Locate the cell with the specified text and output its (x, y) center coordinate. 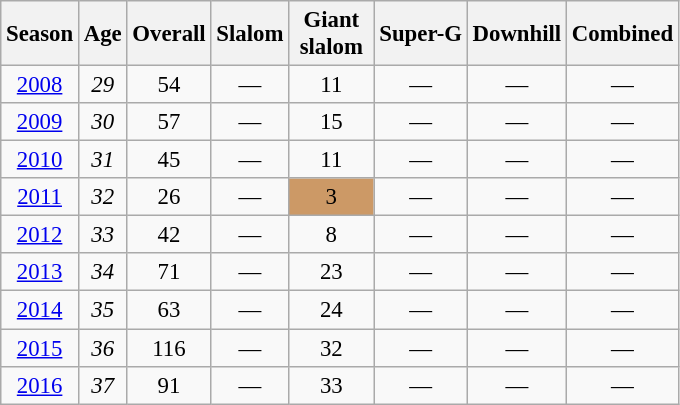
Super-G (420, 34)
2014 (40, 310)
2013 (40, 273)
8 (332, 235)
42 (169, 235)
Slalom (250, 34)
2011 (40, 197)
31 (102, 160)
37 (102, 385)
34 (102, 273)
2015 (40, 348)
2016 (40, 385)
2010 (40, 160)
91 (169, 385)
Combined (623, 34)
71 (169, 273)
Giant slalom (332, 34)
26 (169, 197)
23 (332, 273)
54 (169, 85)
35 (102, 310)
3 (332, 197)
Age (102, 34)
15 (332, 122)
24 (332, 310)
36 (102, 348)
Season (40, 34)
45 (169, 160)
2009 (40, 122)
Downhill (516, 34)
30 (102, 122)
116 (169, 348)
2012 (40, 235)
63 (169, 310)
57 (169, 122)
29 (102, 85)
Overall (169, 34)
2008 (40, 85)
